Pinpoint the cell where the given text exists, returning its (X, Y) midpoint coordinate. 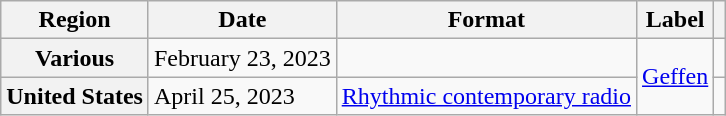
Label (676, 20)
Various (75, 58)
Rhythmic contemporary radio (486, 96)
United States (75, 96)
April 25, 2023 (242, 96)
Format (486, 20)
February 23, 2023 (242, 58)
Region (75, 20)
Date (242, 20)
Geffen (676, 77)
